Identify which cell holds the provided text, then report its (x, y) central coordinate. 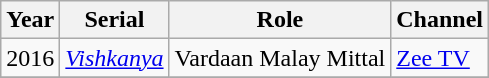
Vishkanya (114, 58)
Channel (440, 20)
Serial (114, 20)
Role (280, 20)
Zee TV (440, 58)
Vardaan Malay Mittal (280, 58)
Year (30, 20)
2016 (30, 58)
